Search for the cell housing the specified text and yield its (x, y) center coordinate. 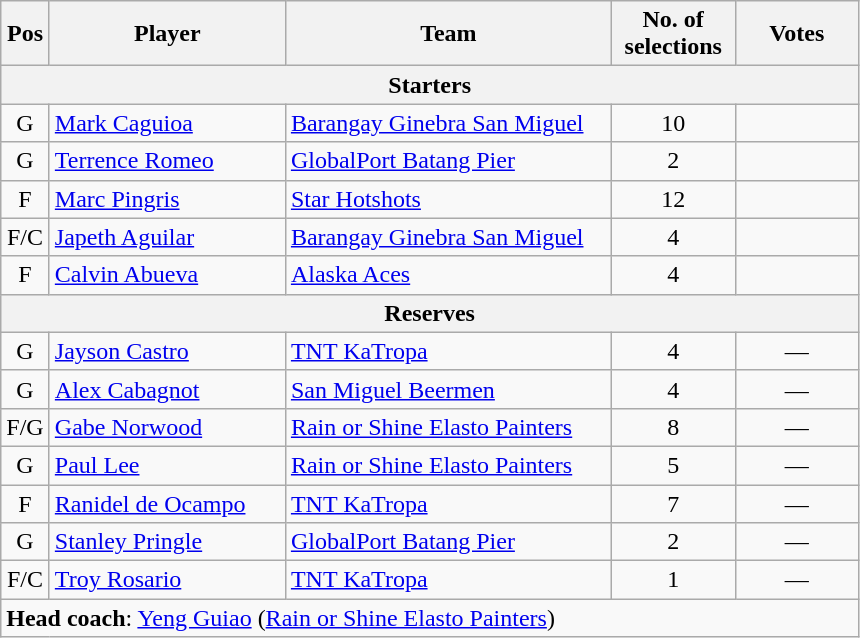
Calvin Abueva (167, 275)
Ranidel de Ocampo (167, 503)
F/G (26, 427)
Reserves (430, 313)
Pos (26, 34)
Player (167, 34)
Paul Lee (167, 465)
Japeth Aguilar (167, 237)
7 (673, 503)
Alaska Aces (448, 275)
Star Hotshots (448, 199)
Terrence Romeo (167, 161)
Votes (797, 34)
5 (673, 465)
1 (673, 580)
Gabe Norwood (167, 427)
10 (673, 123)
Marc Pingris (167, 199)
Alex Cabagnot (167, 389)
Mark Caguioa (167, 123)
Head coach: Yeng Guiao (Rain or Shine Elasto Painters) (430, 618)
Jayson Castro (167, 351)
8 (673, 427)
Troy Rosario (167, 580)
12 (673, 199)
Starters (430, 85)
Stanley Pringle (167, 542)
San Miguel Beermen (448, 389)
Team (448, 34)
No. of selections (673, 34)
